Identify which cell holds the provided text, then report its [X, Y] central coordinate. 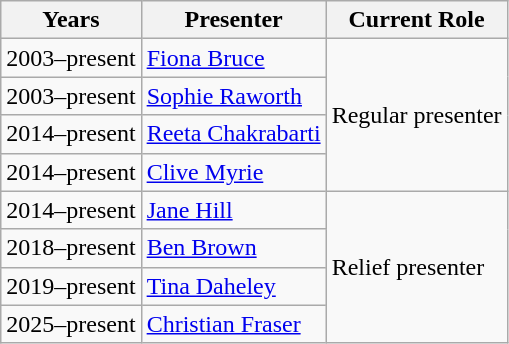
Clive Myrie [234, 172]
Christian Fraser [234, 324]
Jane Hill [234, 210]
Relief presenter [416, 267]
2025–present [71, 324]
Current Role [416, 20]
Years [71, 20]
Reeta Chakrabarti [234, 134]
Ben Brown [234, 248]
2019–present [71, 286]
Presenter [234, 20]
Tina Daheley [234, 286]
Regular presenter [416, 115]
2018–present [71, 248]
Sophie Raworth [234, 96]
Fiona Bruce [234, 58]
